For the text-containing cell, return its midpoint in [X, Y] coordinate format. 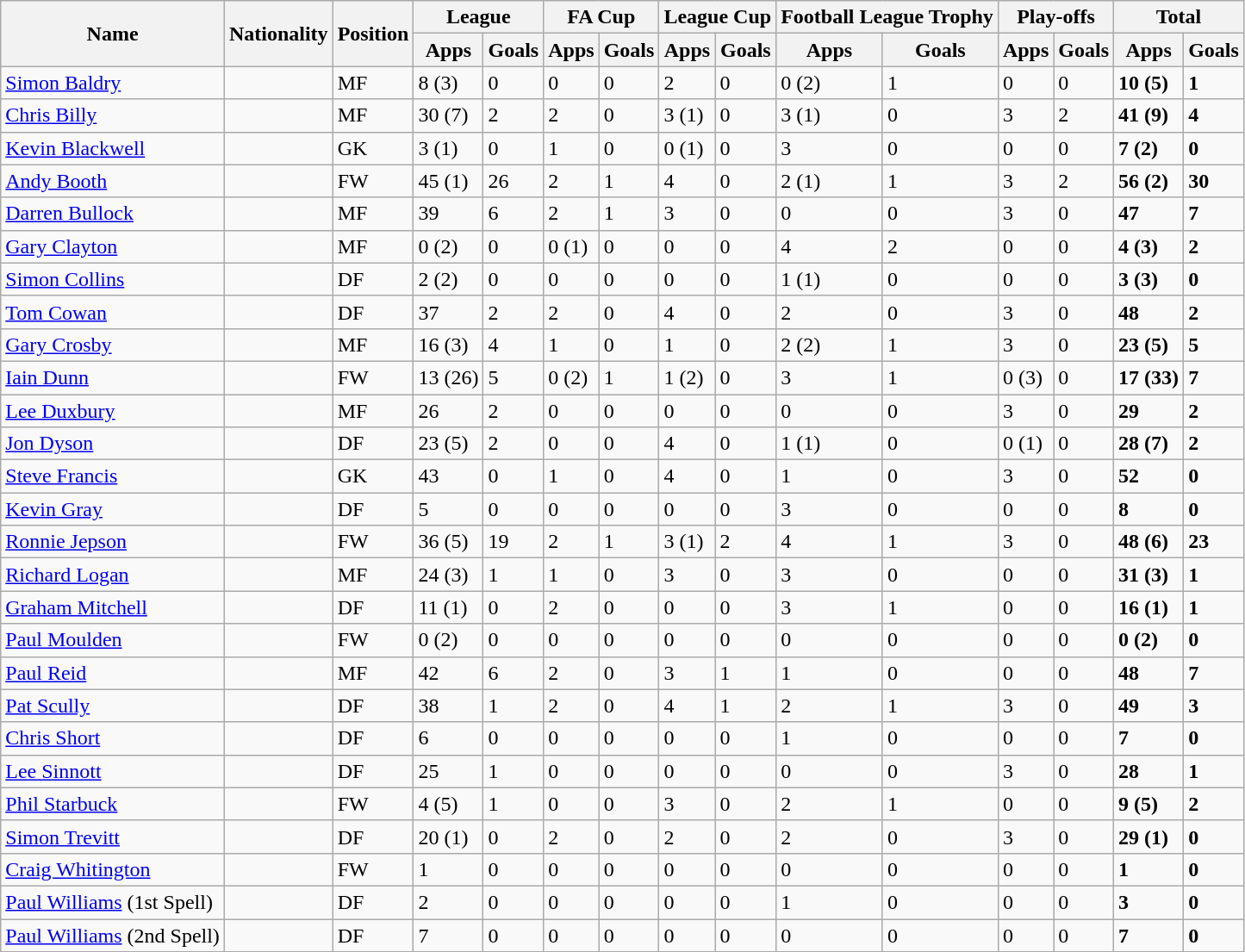
Lee Duxbury [113, 411]
8 [1149, 509]
Jon Dyson [113, 444]
7 (2) [1149, 148]
25 [448, 771]
23 [1214, 542]
Pat Scully [113, 706]
52 [1149, 476]
1 (2) [688, 377]
Tom Cowan [113, 312]
10 (5) [1149, 83]
49 [1149, 706]
Gary Crosby [113, 345]
16 (1) [1149, 607]
Nationality [278, 34]
19 [514, 542]
41 (9) [1149, 115]
29 [1149, 411]
30 (7) [448, 115]
17 (33) [1149, 377]
38 [448, 706]
9 (5) [1149, 804]
28 [1149, 771]
Total [1179, 17]
28 (7) [1149, 444]
3 (3) [1149, 279]
FA Cup [601, 17]
31 (3) [1149, 575]
4 (3) [1149, 246]
39 [448, 214]
47 [1149, 214]
Steve Francis [113, 476]
Paul Moulden [113, 640]
Paul Reid [113, 673]
29 (1) [1149, 837]
Paul Williams (2nd Spell) [113, 935]
Kevin Blackwell [113, 148]
24 (3) [448, 575]
Gary Clayton [113, 246]
Andy Booth [113, 181]
League Cup [718, 17]
4 (5) [448, 804]
Iain Dunn [113, 377]
48 (6) [1149, 542]
30 [1214, 181]
16 (3) [448, 345]
Darren Bullock [113, 214]
Ronnie Jepson [113, 542]
13 (26) [448, 377]
Simon Collins [113, 279]
43 [448, 476]
Chris Billy [113, 115]
36 (5) [448, 542]
Chris Short [113, 738]
0 (3) [1025, 377]
Kevin Gray [113, 509]
Simon Trevitt [113, 837]
2 (1) [830, 181]
37 [448, 312]
8 (3) [448, 83]
Position [373, 34]
Phil Starbuck [113, 804]
Paul Williams (1st Spell) [113, 902]
Graham Mitchell [113, 607]
45 (1) [448, 181]
56 (2) [1149, 181]
Football League Trophy [887, 17]
42 [448, 673]
Simon Baldry [113, 83]
11 (1) [448, 607]
Lee Sinnott [113, 771]
Name [113, 34]
Craig Whitington [113, 869]
20 (1) [448, 837]
League [479, 17]
Play-offs [1055, 17]
Richard Logan [113, 575]
